Scan for the cell matching the given text and deliver its [X, Y] coordinate at center. 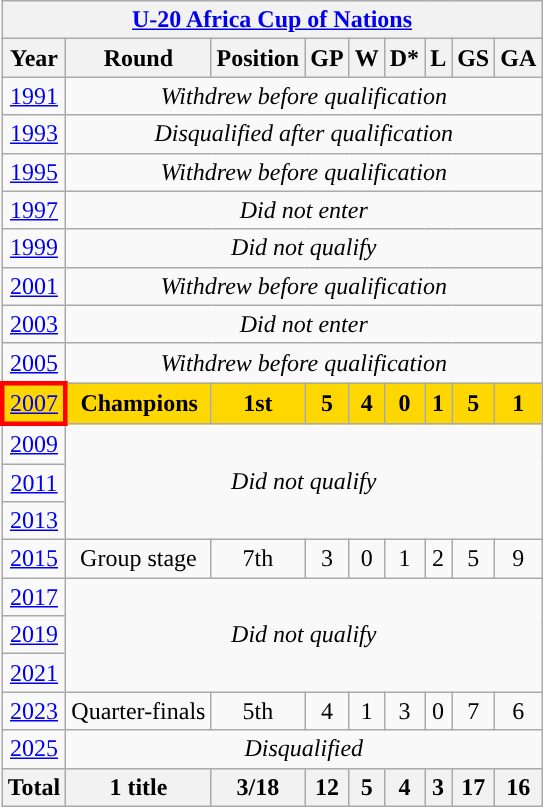
2011 [34, 483]
2013 [34, 521]
2007 [34, 404]
16 [518, 787]
9 [518, 559]
2023 [34, 711]
Quarter-finals [138, 711]
Position [258, 58]
17 [474, 787]
1991 [34, 96]
2001 [34, 286]
2003 [34, 324]
2 [438, 559]
1997 [34, 210]
2015 [34, 559]
Round [138, 58]
D* [404, 58]
1993 [34, 134]
Disqualified after qualification [304, 134]
12 [327, 787]
W [366, 58]
L [438, 58]
GS [474, 58]
Disqualified [304, 749]
Total [34, 787]
2019 [34, 635]
7 [474, 711]
1 title [138, 787]
2005 [34, 363]
1st [258, 404]
Champions [138, 404]
7th [258, 559]
GA [518, 58]
2009 [34, 444]
3/18 [258, 787]
1999 [34, 248]
2021 [34, 673]
1995 [34, 172]
2017 [34, 597]
Year [34, 58]
Group stage [138, 559]
6 [518, 711]
2025 [34, 749]
U-20 Africa Cup of Nations [272, 20]
5th [258, 711]
GP [327, 58]
